Return (X, Y) of the center of cell containing provided text 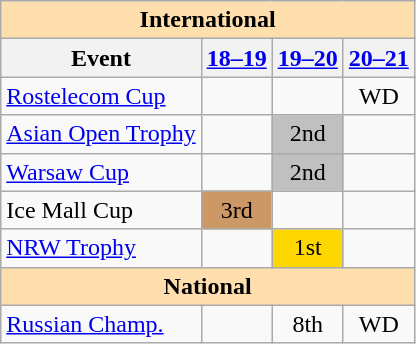
8th (308, 324)
Russian Champ. (101, 324)
National (208, 286)
International (208, 20)
Event (101, 58)
19–20 (308, 58)
NRW Trophy (101, 248)
3rd (236, 210)
Rostelecom Cup (101, 96)
Asian Open Trophy (101, 134)
Warsaw Cup (101, 172)
Ice Mall Cup (101, 210)
18–19 (236, 58)
1st (308, 248)
20–21 (378, 58)
